Determine the [x, y] coordinate at the center of the cell enclosing the given text.  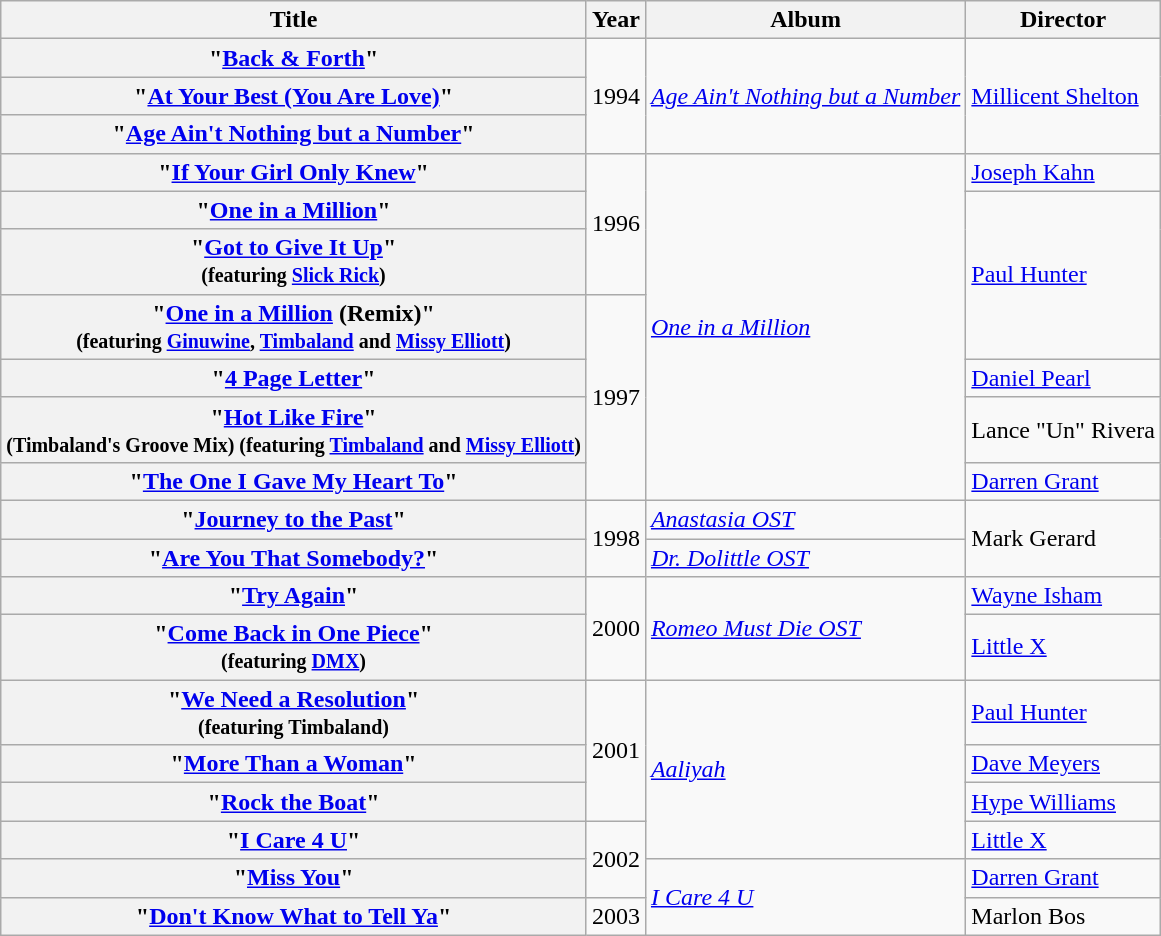
"At Your Best (You Are Love)" [294, 96]
"One in a Million (Remix)"(featuring Ginuwine, Timbaland and Missy Elliott) [294, 326]
"Are You That Somebody?" [294, 557]
1994 [616, 96]
"The One I Gave My Heart To" [294, 481]
"Don't Know What to Tell Ya" [294, 916]
Joseph Kahn [1064, 172]
1997 [616, 397]
2000 [616, 628]
Year [616, 20]
2003 [616, 916]
Daniel Pearl [1064, 378]
"I Care 4 U" [294, 840]
1998 [616, 538]
Lance "Un" Rivera [1064, 430]
Age Ain't Nothing but a Number [805, 96]
I Care 4 U [805, 897]
"Back & Forth" [294, 58]
Anastasia OST [805, 519]
"Got to Give It Up"(featuring Slick Rick) [294, 262]
"More Than a Woman" [294, 764]
"If Your Girl Only Knew" [294, 172]
Wayne Isham [1064, 596]
Hype Williams [1064, 802]
Aaliyah [805, 770]
Dave Meyers [1064, 764]
Millicent Shelton [1064, 96]
2002 [616, 859]
Album [805, 20]
One in a Million [805, 326]
1996 [616, 224]
Dr. Dolittle OST [805, 557]
"Age Ain't Nothing but a Number" [294, 134]
Title [294, 20]
"Come Back in One Piece"(featuring DMX) [294, 648]
Mark Gerard [1064, 538]
"Miss You" [294, 878]
"Rock the Boat" [294, 802]
"We Need a Resolution"(featuring Timbaland) [294, 712]
"Journey to the Past" [294, 519]
Marlon Bos [1064, 916]
"4 Page Letter" [294, 378]
"Try Again" [294, 596]
Director [1064, 20]
"Hot Like Fire"(Timbaland's Groove Mix) (featuring Timbaland and Missy Elliott) [294, 430]
Romeo Must Die OST [805, 628]
2001 [616, 750]
"One in a Million" [294, 210]
